Determine the (x, y) coordinate at the center of the cell enclosing the given text.  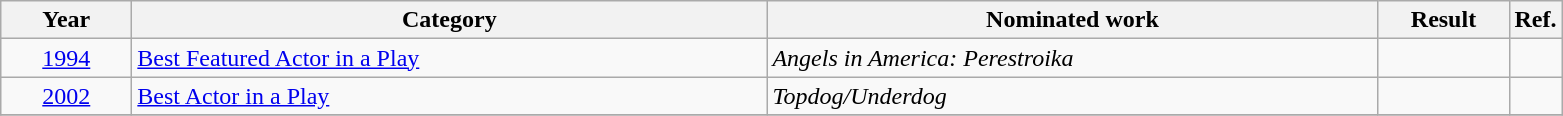
Nominated work (1072, 20)
1994 (66, 58)
Angels in America: Perestroika (1072, 58)
Best Actor in a Play (450, 96)
Topdog/Underdog (1072, 96)
Result (1444, 20)
Year (66, 20)
Category (450, 20)
2002 (66, 96)
Ref. (1536, 20)
Best Featured Actor in a Play (450, 58)
